Return [x, y] of the center of cell containing provided text 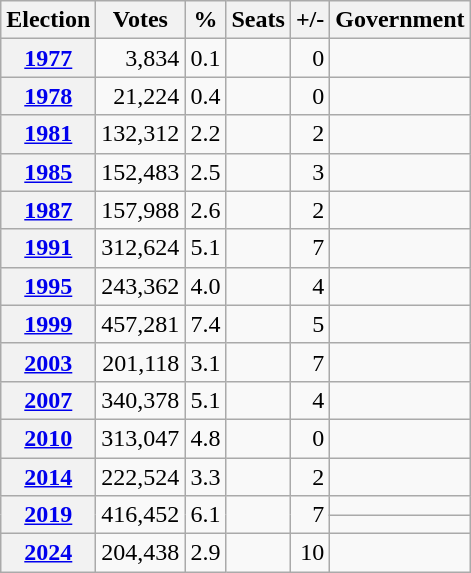
Election [48, 20]
157,988 [140, 210]
312,624 [140, 248]
457,281 [140, 324]
243,362 [140, 286]
0.4 [206, 96]
3 [310, 172]
1987 [48, 210]
7.4 [206, 324]
1981 [48, 134]
201,118 [140, 362]
2.6 [206, 210]
0.1 [206, 58]
3,834 [140, 58]
% [206, 20]
2007 [48, 400]
Seats [258, 20]
Government [400, 20]
152,483 [140, 172]
1995 [48, 286]
2014 [48, 477]
Votes [140, 20]
2024 [48, 553]
340,378 [140, 400]
10 [310, 553]
2.5 [206, 172]
4.8 [206, 438]
2.9 [206, 553]
313,047 [140, 438]
5 [310, 324]
222,524 [140, 477]
416,452 [140, 515]
4.0 [206, 286]
2019 [48, 515]
132,312 [140, 134]
1985 [48, 172]
6.1 [206, 515]
3.1 [206, 362]
1999 [48, 324]
1978 [48, 96]
3.3 [206, 477]
1977 [48, 58]
2003 [48, 362]
21,224 [140, 96]
+/- [310, 20]
2.2 [206, 134]
204,438 [140, 553]
1991 [48, 248]
2010 [48, 438]
